Return (x, y) of the center of cell containing provided text 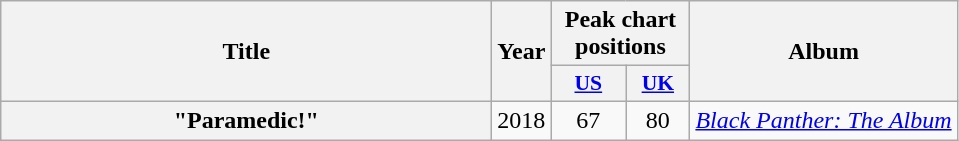
67 (588, 120)
"Paramedic!" (246, 120)
US (588, 84)
Black Panther: The Album (824, 120)
UK (658, 84)
Year (522, 52)
80 (658, 120)
Album (824, 52)
Peak chart positions (620, 34)
Title (246, 52)
2018 (522, 120)
